Identify which cell holds the provided text, then report its [x, y] central coordinate. 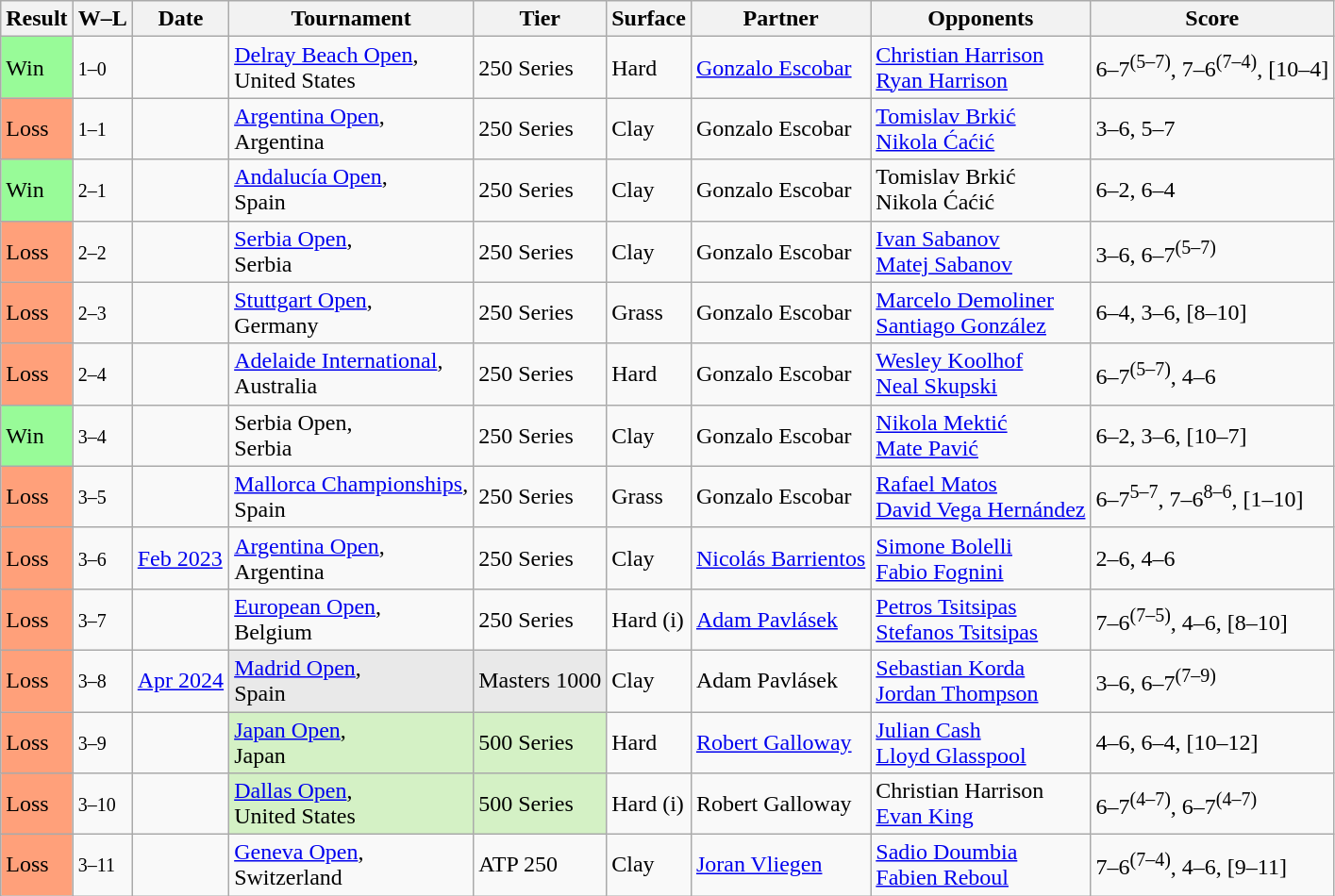
Tier [540, 19]
Christian Harrison Evan King [981, 804]
Andalucía Open,Spain [351, 191]
Simone Bolelli Fabio Fognini [981, 558]
3–6, 6–7(5–7) [1212, 251]
Surface [649, 19]
Wesley Koolhof Neal Skupski [981, 373]
Mallorca Championships,Spain [351, 496]
Opponents [981, 19]
4–6, 6–4, [10–12] [1212, 741]
Joran Vliegen [780, 866]
W–L [102, 19]
6–7(5–7), 4–6 [1212, 373]
3–8 [102, 681]
Tournament [351, 19]
2–6, 4–6 [1212, 558]
European Open,Belgium [351, 619]
Apr 2024 [180, 681]
6–2, 3–6, [10–7] [1212, 436]
Delray Beach Open,United States [351, 68]
6–7(5–7), 7–6(7–4), [10–4] [1212, 68]
Adelaide International,Australia [351, 373]
2–3 [102, 313]
Ivan Sabanov Matej Sabanov [981, 251]
Petros Tsitsipas Stefanos Tsitsipas [981, 619]
3–9 [102, 741]
Dallas Open,United States [351, 804]
3–5 [102, 496]
ATP 250 [540, 866]
Nikola Mektić Mate Pavić [981, 436]
Score [1212, 19]
Feb 2023 [180, 558]
Rafael Matos David Vega Hernández [981, 496]
Julian Cash Lloyd Glasspool [981, 741]
3–4 [102, 436]
6–7(4–7), 6–7(4–7) [1212, 804]
3–10 [102, 804]
Date [180, 19]
Masters 1000 [540, 681]
3–11 [102, 866]
3–7 [102, 619]
1–1 [102, 128]
7–6(7–5), 4–6, [8–10] [1212, 619]
Partner [780, 19]
Sadio Doumbia Fabien Reboul [981, 866]
Japan Open,Japan [351, 741]
Nicolás Barrientos [780, 558]
Stuttgart Open,Germany [351, 313]
6–4, 3–6, [8–10] [1212, 313]
Christian Harrison Ryan Harrison [981, 68]
1–0 [102, 68]
6–75–7, 7–68–6, [1–10] [1212, 496]
Geneva Open,Switzerland [351, 866]
3–6, 5–7 [1212, 128]
Result [37, 19]
2–2 [102, 251]
3–6 [102, 558]
3–6, 6–7(7–9) [1212, 681]
Sebastian Korda Jordan Thompson [981, 681]
Madrid Open,Spain [351, 681]
2–4 [102, 373]
6–2, 6–4 [1212, 191]
Marcelo Demoliner Santiago González [981, 313]
2–1 [102, 191]
7–6(7–4), 4–6, [9–11] [1212, 866]
